Scan for the cell matching the given text and deliver its [x, y] coordinate at center. 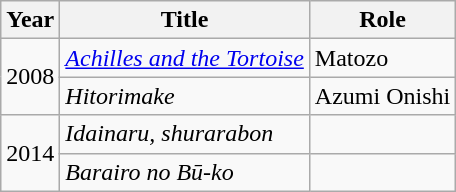
Azumi Onishi [382, 96]
Year [30, 20]
Role [382, 20]
2008 [30, 77]
2014 [30, 153]
Matozo [382, 58]
Achilles and the Tortoise [185, 58]
Hitorimake [185, 96]
Barairo no Bū-ko [185, 172]
Idainaru, shurarabon [185, 134]
Title [185, 20]
